Detect which cell encompasses the target text, then output its [X, Y] center coordinate. 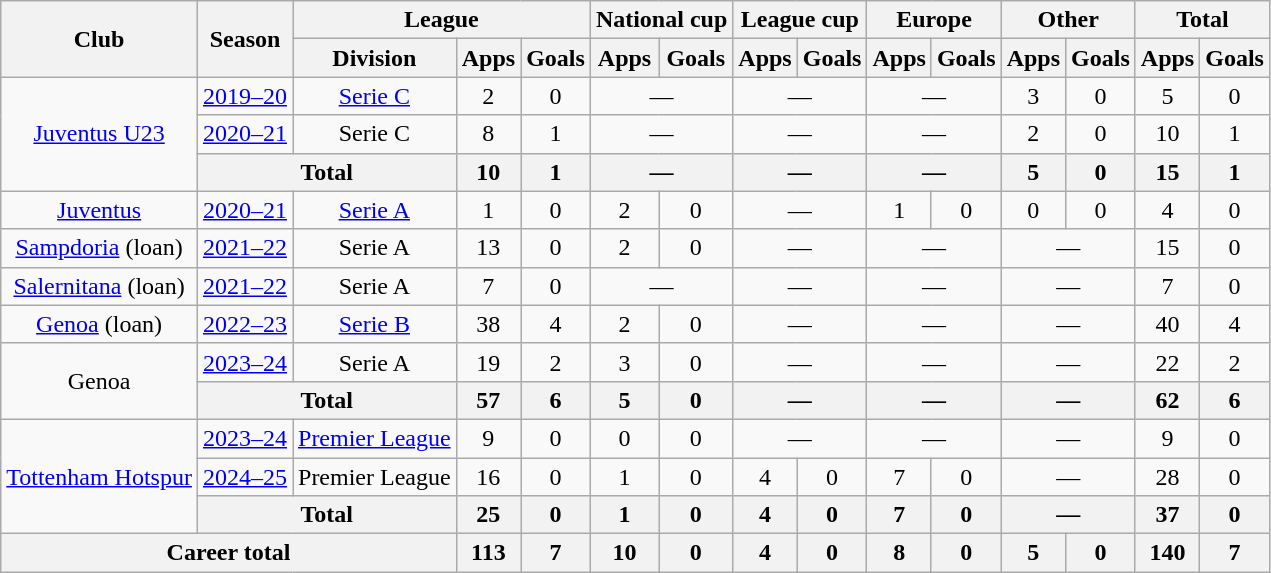
Genoa (loan) [100, 324]
League cup [800, 20]
2022–23 [244, 324]
Juventus U23 [100, 134]
Career total [228, 553]
62 [1167, 400]
16 [488, 477]
Europe [934, 20]
Season [244, 39]
Sampdoria (loan) [100, 248]
2024–25 [244, 477]
28 [1167, 477]
Other [1068, 20]
2019–20 [244, 96]
37 [1167, 515]
38 [488, 324]
25 [488, 515]
League [441, 20]
National cup [661, 20]
57 [488, 400]
Serie B [374, 324]
Division [374, 58]
Salernitana (loan) [100, 286]
Juventus [100, 210]
140 [1167, 553]
40 [1167, 324]
Genoa [100, 381]
Tottenham Hotspur [100, 476]
113 [488, 553]
Club [100, 39]
19 [488, 362]
13 [488, 248]
22 [1167, 362]
